Search for the cell housing the specified text and yield its [x, y] center coordinate. 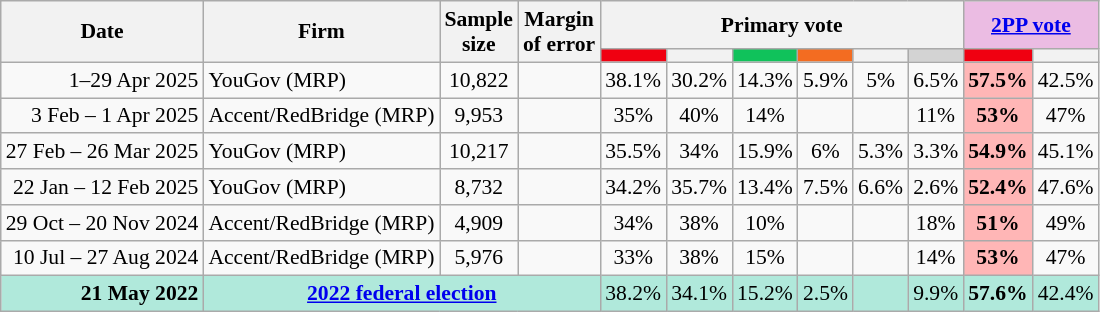
15.9% [765, 152]
6.5% [936, 80]
33% [633, 258]
6% [826, 152]
34.2% [633, 187]
5.3% [880, 152]
Samplesize [479, 32]
29 Oct – 20 Nov 2024 [102, 223]
11% [936, 116]
10,217 [479, 152]
2022 federal election [402, 294]
9.9% [936, 294]
10,822 [479, 80]
Date [102, 32]
45.1% [1066, 152]
6.6% [880, 187]
49% [1066, 223]
5% [880, 80]
10 Jul – 27 Aug 2024 [102, 258]
40% [699, 116]
27 Feb – 26 Mar 2025 [102, 152]
1–29 Apr 2025 [102, 80]
18% [936, 223]
5.9% [826, 80]
10% [765, 223]
57.6% [998, 294]
3 Feb – 1 Apr 2025 [102, 116]
47.6% [1066, 187]
54.9% [998, 152]
Marginof error [559, 32]
21 May 2022 [102, 294]
38.2% [633, 294]
52.4% [998, 187]
4,909 [479, 223]
Firm [321, 32]
15% [765, 258]
42.4% [1066, 294]
Primary vote [782, 25]
35.7% [699, 187]
30.2% [699, 80]
38.1% [633, 80]
9,953 [479, 116]
35.5% [633, 152]
7.5% [826, 187]
42.5% [1066, 80]
8,732 [479, 187]
2.6% [936, 187]
2PP vote [1030, 25]
57.5% [998, 80]
3.3% [936, 152]
2.5% [826, 294]
35% [633, 116]
14.3% [765, 80]
34.1% [699, 294]
15.2% [765, 294]
22 Jan – 12 Feb 2025 [102, 187]
13.4% [765, 187]
51% [998, 223]
5,976 [479, 258]
